Output the (x, y) coordinate of the center of the cell containing the given text.  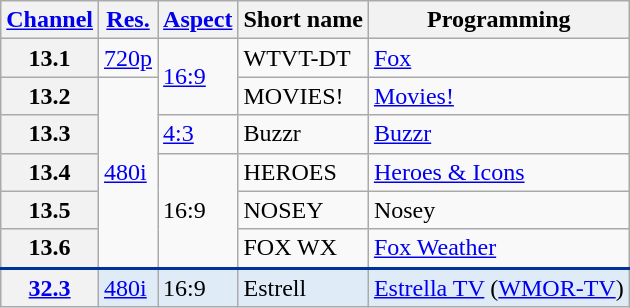
NOSEY (303, 210)
Estrella TV (WMOR-TV) (498, 288)
Programming (498, 20)
Aspect (198, 20)
13.4 (50, 172)
Heroes & Icons (498, 172)
4:3 (198, 134)
13.3 (50, 134)
13.5 (50, 210)
13.2 (50, 96)
Estrell (303, 288)
Fox Weather (498, 248)
32.3 (50, 288)
13.6 (50, 248)
Movies! (498, 96)
Nosey (498, 210)
Fox (498, 58)
WTVT-DT (303, 58)
Res. (128, 20)
FOX WX (303, 248)
Channel (50, 20)
MOVIES! (303, 96)
HEROES (303, 172)
13.1 (50, 58)
Short name (303, 20)
720p (128, 58)
